Search for the cell housing the specified text and yield its [X, Y] center coordinate. 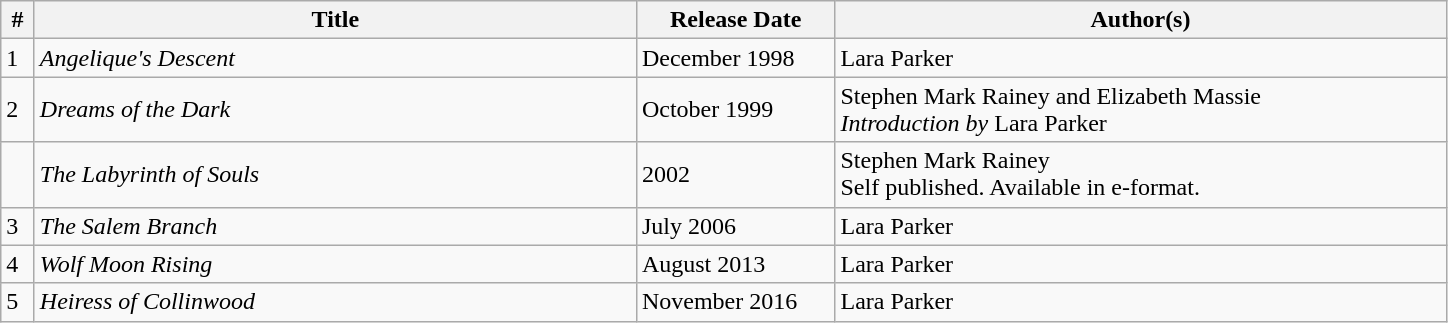
Dreams of the Dark [335, 110]
October 1999 [736, 110]
Author(s) [1140, 20]
Stephen Mark Rainey and Elizabeth MassieIntroduction by Lara Parker [1140, 110]
Stephen Mark RaineySelf published. Available in e-format. [1140, 174]
August 2013 [736, 264]
2002 [736, 174]
July 2006 [736, 226]
1 [18, 58]
November 2016 [736, 302]
Heiress of Collinwood [335, 302]
4 [18, 264]
The Salem Branch [335, 226]
Release Date [736, 20]
The Labyrinth of Souls [335, 174]
Wolf Moon Rising [335, 264]
December 1998 [736, 58]
3 [18, 226]
2 [18, 110]
5 [18, 302]
Title [335, 20]
# [18, 20]
Angelique's Descent [335, 58]
